Find where the given text appears and provide that cell's center as (X, Y) coordinate. 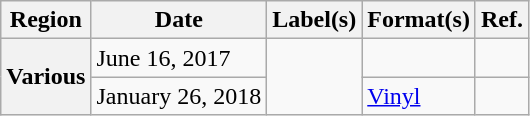
January 26, 2018 (179, 96)
Format(s) (419, 20)
June 16, 2017 (179, 58)
Ref. (502, 20)
Region (46, 20)
Vinyl (419, 96)
Label(s) (314, 20)
Various (46, 77)
Date (179, 20)
